Identify which cell holds the provided text, then report its (X, Y) central coordinate. 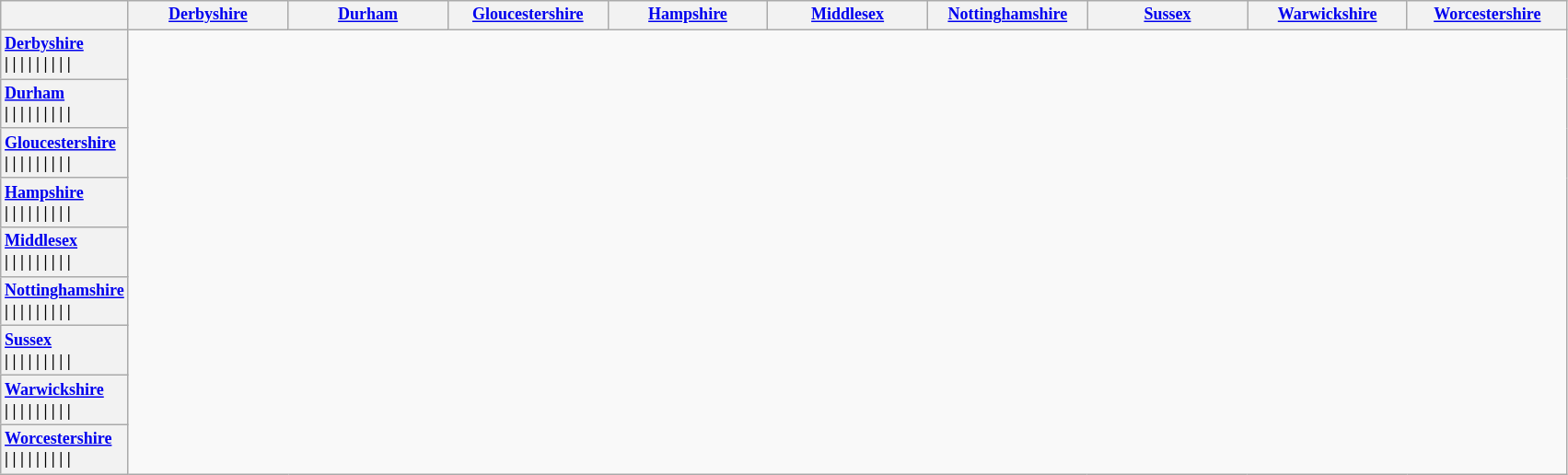
Durham (368, 15)
Hampshire (688, 15)
Middlesex (848, 15)
Gloucestershire (528, 15)
Warwickshire | | | | | | | | | (64, 400)
Hampshire | | | | | | | | | (64, 203)
Middlesex | | | | | | | | | (64, 252)
Derbyshire (208, 15)
Nottinghamshire (1007, 15)
Durham | | | | | | | | | (64, 104)
Worcestershire (1487, 15)
Gloucestershire | | | | | | | | | (64, 153)
Worcestershire | | | | | | | | | (64, 449)
Sussex | | | | | | | | | (64, 351)
Nottinghamshire | | | | | | | | | (64, 301)
Warwickshire (1328, 15)
Derbyshire | | | | | | | | | (64, 54)
Sussex (1167, 15)
